Capture the cell that displays the provided text and extract its (x, y) central coordinate. 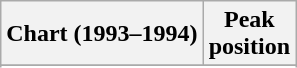
Peakposition (249, 34)
Chart (1993–1994) (102, 34)
